Extract the (x, y) coordinate from the center of the cell holding the provided text.  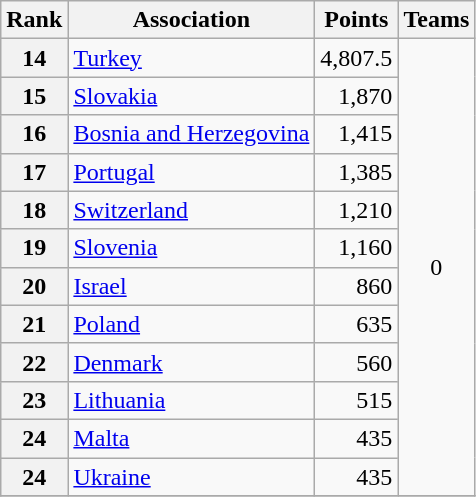
Association (192, 20)
22 (34, 362)
19 (34, 248)
860 (356, 286)
Israel (192, 286)
14 (34, 58)
Slovenia (192, 248)
20 (34, 286)
1,385 (356, 172)
0 (436, 268)
21 (34, 324)
Rank (34, 20)
515 (356, 400)
Turkey (192, 58)
4,807.5 (356, 58)
1,870 (356, 96)
1,415 (356, 134)
Points (356, 20)
17 (34, 172)
Switzerland (192, 210)
Denmark (192, 362)
23 (34, 400)
Slovakia (192, 96)
560 (356, 362)
16 (34, 134)
18 (34, 210)
15 (34, 96)
1,160 (356, 248)
Lithuania (192, 400)
Teams (436, 20)
Poland (192, 324)
Portugal (192, 172)
1,210 (356, 210)
635 (356, 324)
Bosnia and Herzegovina (192, 134)
Ukraine (192, 477)
Malta (192, 438)
